Find where the given text appears and provide that cell's center as [x, y] coordinate. 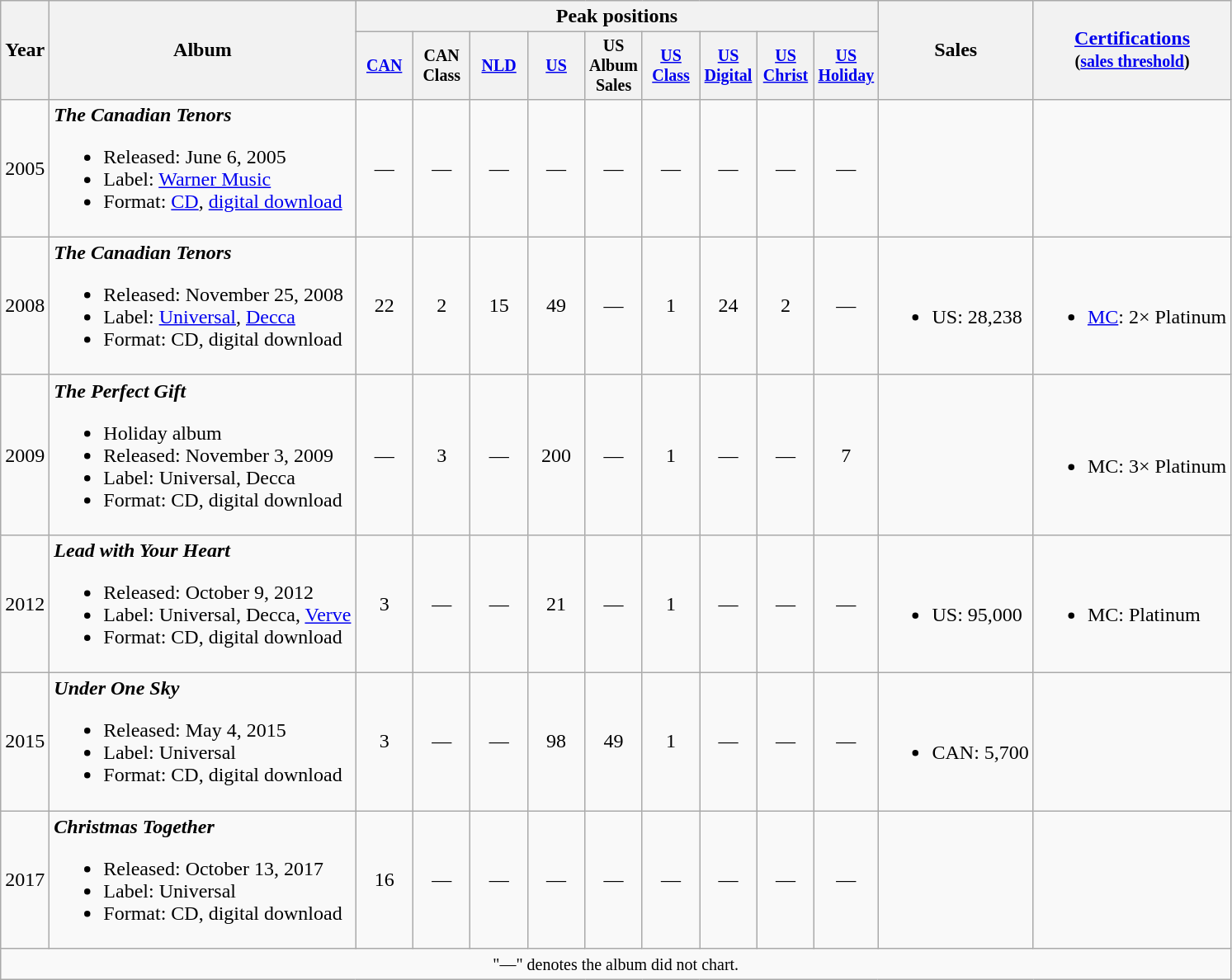
200 [556, 455]
7 [847, 455]
CAN: 5,700 [956, 742]
MC: Platinum [1132, 604]
NLD [498, 66]
US: 28,238 [956, 305]
"—" denotes the album did not chart. [616, 964]
CAN [385, 66]
2008 [25, 305]
USClass [670, 66]
The Canadian TenorsReleased: June 6, 2005Label: Warner MusicFormat: CD, digital download [203, 168]
USHoliday [847, 66]
CANClass [441, 66]
The Perfect GiftHoliday albumReleased: November 3, 2009Label: Universal, DeccaFormat: CD, digital download [203, 455]
USDigital [728, 66]
US: 95,000 [956, 604]
Lead with Your HeartReleased: October 9, 2012Label: Universal, Decca, VerveFormat: CD, digital download [203, 604]
Album [203, 50]
24 [728, 305]
USAlbumSales [614, 66]
2009 [25, 455]
The Canadian TenorsReleased: November 25, 2008Label: Universal, DeccaFormat: CD, digital download [203, 305]
15 [498, 305]
USChrist [786, 66]
16 [385, 879]
2005 [25, 168]
2015 [25, 742]
98 [556, 742]
Christmas TogetherReleased: October 13, 2017Label: UniversalFormat: CD, digital download [203, 879]
Sales [956, 50]
2012 [25, 604]
Certifications(sales threshold) [1132, 50]
MC: 2× Platinum [1132, 305]
Peak positions [617, 16]
MC: 3× Platinum [1132, 455]
2017 [25, 879]
22 [385, 305]
21 [556, 604]
Year [25, 50]
Under One SkyReleased: May 4, 2015Label: UniversalFormat: CD, digital download [203, 742]
US [556, 66]
